Identify which cell holds the provided text, then report its [X, Y] central coordinate. 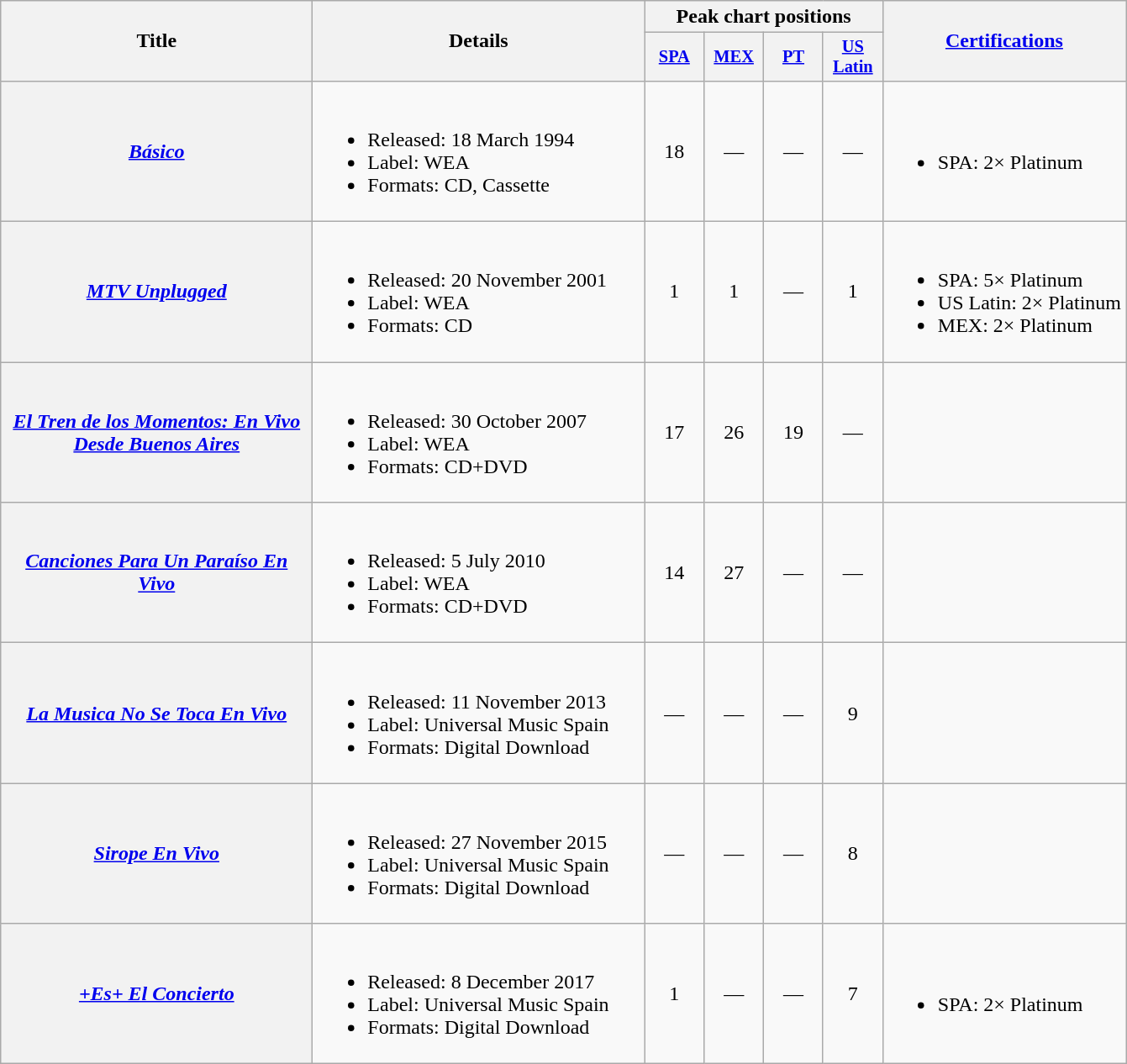
Details [479, 41]
27 [735, 573]
SPA [674, 57]
18 [674, 151]
USLatin [852, 57]
8 [852, 854]
La Musica No Se Toca En Vivo [156, 713]
Released: 18 March 1994Label: WEAFormats: CD, Cassette [479, 151]
Released: 20 November 2001Label: WEAFormats: CD [479, 292]
Released: 8 December 2017Label: Universal Music SpainFormats: Digital Download [479, 993]
Básico [156, 151]
+Es+ El Concierto [156, 993]
17 [674, 432]
PT [793, 57]
Released: 27 November 2015Label: Universal Music SpainFormats: Digital Download [479, 854]
7 [852, 993]
Sirope En Vivo [156, 854]
SPA: 5× PlatinumUS Latin: 2× PlatinumMEX: 2× Platinum [1003, 292]
Released: 30 October 2007Label: WEAFormats: CD+DVD [479, 432]
Peak chart positions [763, 17]
9 [852, 713]
El Tren de los Momentos: En Vivo Desde Buenos Aires [156, 432]
26 [735, 432]
MTV Unplugged [156, 292]
Released: 11 November 2013Label: Universal Music SpainFormats: Digital Download [479, 713]
Released: 5 July 2010Label: WEAFormats: CD+DVD [479, 573]
Canciones Para Un Paraíso En Vivo [156, 573]
MEX [735, 57]
Certifications [1003, 41]
14 [674, 573]
Title [156, 41]
19 [793, 432]
